Identify which cell holds the provided text, then report its [X, Y] central coordinate. 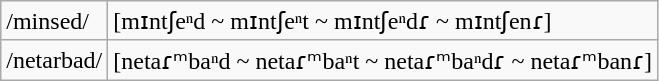
[mɪntʃeⁿd ~ mɪntʃeⁿt ~ mɪntʃeⁿdɾ ~ mɪntʃenɾ] [383, 21]
[netaɾᵐbaⁿd ~ netaɾᵐbaⁿt ~ netaɾᵐbaⁿdɾ ~ netaɾᵐbanɾ] [383, 60]
/minsed/ [54, 21]
/netarbad/ [54, 60]
